Identify which cell holds the provided text, then report its (x, y) central coordinate. 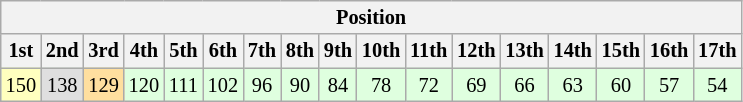
138 (62, 85)
1st (21, 51)
7th (262, 51)
8th (300, 51)
54 (717, 85)
Position (372, 17)
66 (524, 85)
150 (21, 85)
2nd (62, 51)
84 (338, 85)
72 (428, 85)
12th (476, 51)
11th (428, 51)
3rd (104, 51)
57 (669, 85)
17th (717, 51)
15th (621, 51)
10th (381, 51)
4th (144, 51)
111 (184, 85)
13th (524, 51)
69 (476, 85)
63 (573, 85)
90 (300, 85)
16th (669, 51)
78 (381, 85)
5th (184, 51)
9th (338, 51)
14th (573, 51)
96 (262, 85)
120 (144, 85)
102 (223, 85)
60 (621, 85)
6th (223, 51)
129 (104, 85)
